From the cell containing the given text, extract its center point as (x, y) coordinate. 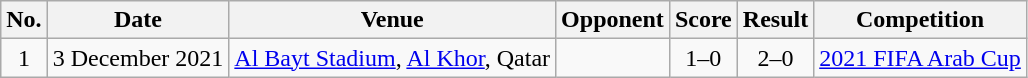
3 December 2021 (138, 58)
1–0 (703, 58)
2–0 (775, 58)
Competition (920, 20)
Opponent (613, 20)
No. (24, 20)
2021 FIFA Arab Cup (920, 58)
Al Bayt Stadium, Al Khor, Qatar (392, 58)
Venue (392, 20)
Score (703, 20)
1 (24, 58)
Result (775, 20)
Date (138, 20)
